Capture the cell that displays the provided text and extract its [X, Y] central coordinate. 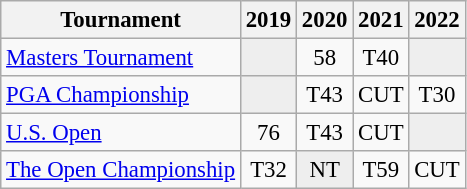
76 [268, 133]
2020 [325, 20]
2019 [268, 20]
2022 [437, 20]
T30 [437, 95]
The Open Championship [121, 170]
58 [325, 58]
NT [325, 170]
T40 [381, 58]
T32 [268, 170]
PGA Championship [121, 95]
T59 [381, 170]
2021 [381, 20]
U.S. Open [121, 133]
Tournament [121, 20]
Masters Tournament [121, 58]
